Detect which cell encompasses the target text, then output its (X, Y) center coordinate. 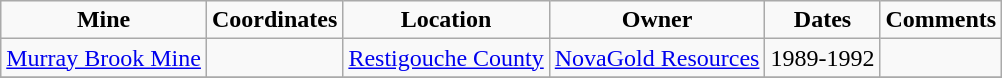
Restigouche County (446, 58)
Dates (822, 20)
Owner (657, 20)
Murray Brook Mine (104, 58)
NovaGold Resources (657, 58)
1989-1992 (822, 58)
Mine (104, 20)
Coordinates (274, 20)
Comments (941, 20)
Location (446, 20)
